Detect which cell encompasses the target text, then output its (X, Y) center coordinate. 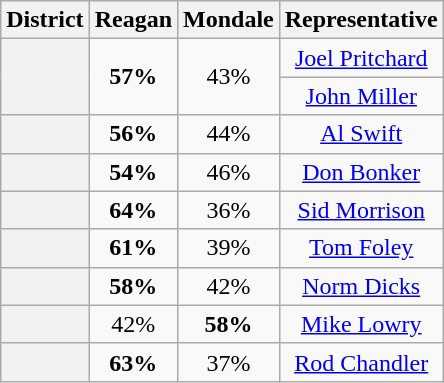
Reagan (133, 20)
57% (133, 77)
Al Swift (361, 134)
64% (133, 210)
56% (133, 134)
43% (229, 77)
54% (133, 172)
37% (229, 362)
Mike Lowry (361, 324)
Sid Morrison (361, 210)
44% (229, 134)
39% (229, 248)
District (45, 20)
36% (229, 210)
46% (229, 172)
63% (133, 362)
61% (133, 248)
Tom Foley (361, 248)
Joel Pritchard (361, 58)
Representative (361, 20)
Mondale (229, 20)
Don Bonker (361, 172)
John Miller (361, 96)
Norm Dicks (361, 286)
Rod Chandler (361, 362)
